Identify which cell holds the provided text, then report its (x, y) central coordinate. 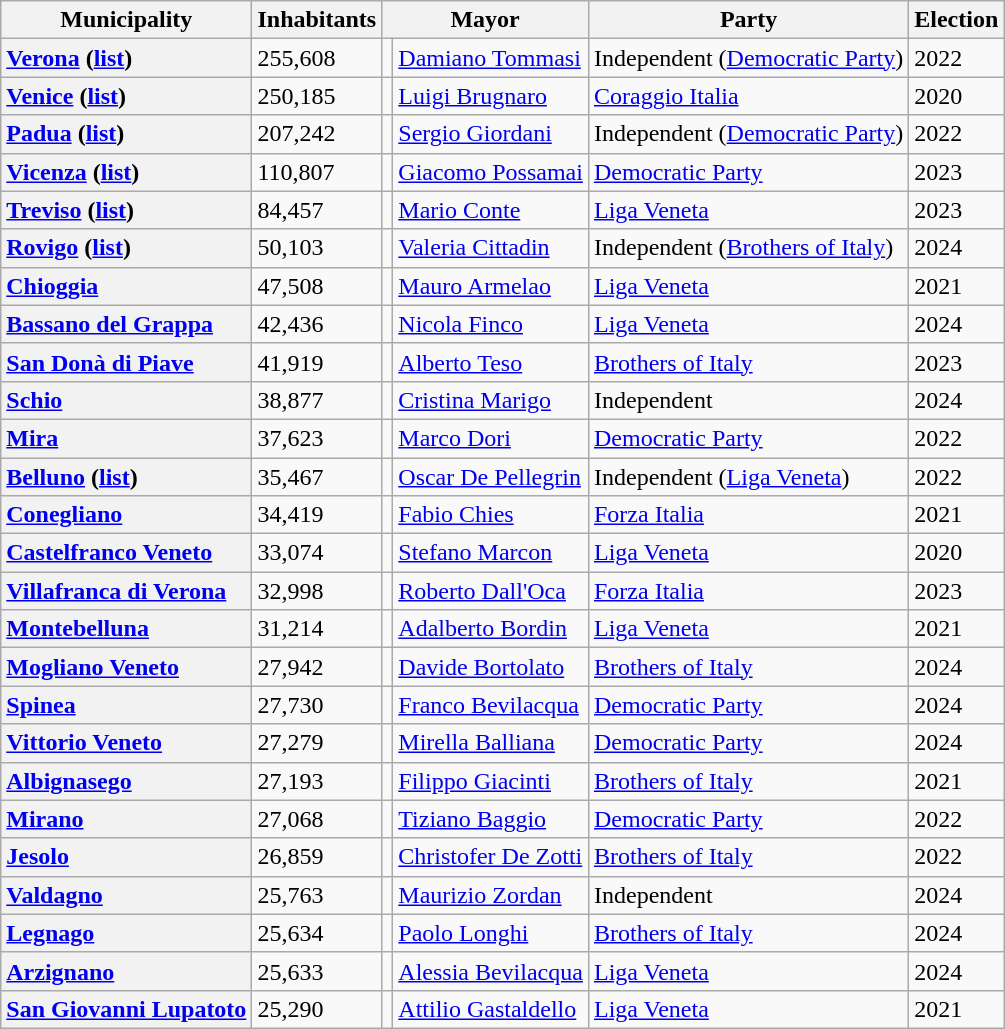
Conegliano (126, 515)
San Donà di Piave (126, 362)
Giacomo Possamai (491, 172)
250,185 (317, 96)
25,634 (317, 933)
Montebelluna (126, 629)
Fabio Chies (491, 515)
27,942 (317, 667)
25,290 (317, 1009)
207,242 (317, 134)
Christofer De Zotti (491, 857)
Spinea (126, 705)
Inhabitants (317, 20)
38,877 (317, 400)
32,998 (317, 591)
Sergio Giordani (491, 134)
50,103 (317, 248)
47,508 (317, 286)
Legnago (126, 933)
Attilio Gastaldello (491, 1009)
Treviso (list) (126, 210)
Filippo Giacinti (491, 781)
Rovigo (list) (126, 248)
Mirella Balliana (491, 743)
Mogliano Veneto (126, 667)
34,419 (317, 515)
27,193 (317, 781)
Stefano Marcon (491, 553)
Arzignano (126, 971)
Municipality (126, 20)
Davide Bortolato (491, 667)
Valdagno (126, 895)
Valeria Cittadin (491, 248)
27,730 (317, 705)
33,074 (317, 553)
Castelfranco Veneto (126, 553)
84,457 (317, 210)
Damiano Tommasi (491, 58)
Mirano (126, 819)
27,279 (317, 743)
Villafranca di Verona (126, 591)
Alberto Teso (491, 362)
Luigi Brugnaro (491, 96)
Election (956, 20)
Mira (126, 438)
25,633 (317, 971)
Maurizio Zordan (491, 895)
26,859 (317, 857)
Bassano del Grappa (126, 324)
Mayor (486, 20)
Venice (list) (126, 96)
Adalberto Bordin (491, 629)
Vittorio Veneto (126, 743)
Nicola Finco (491, 324)
Tiziano Baggio (491, 819)
Marco Dori (491, 438)
Mauro Armelao (491, 286)
Independent (Liga Veneta) (748, 477)
255,608 (317, 58)
Coraggio Italia (748, 96)
41,919 (317, 362)
Chioggia (126, 286)
Schio (126, 400)
Padua (list) (126, 134)
Roberto Dall'Oca (491, 591)
Belluno (list) (126, 477)
37,623 (317, 438)
Oscar De Pellegrin (491, 477)
San Giovanni Lupatoto (126, 1009)
Independent (Brothers of Italy) (748, 248)
Vicenza (list) (126, 172)
Franco Bevilacqua (491, 705)
Paolo Longhi (491, 933)
110,807 (317, 172)
35,467 (317, 477)
Cristina Marigo (491, 400)
25,763 (317, 895)
Party (748, 20)
27,068 (317, 819)
Verona (list) (126, 58)
Alessia Bevilacqua (491, 971)
31,214 (317, 629)
42,436 (317, 324)
Mario Conte (491, 210)
Albignasego (126, 781)
Jesolo (126, 857)
